Capture the cell that displays the provided text and extract its (X, Y) central coordinate. 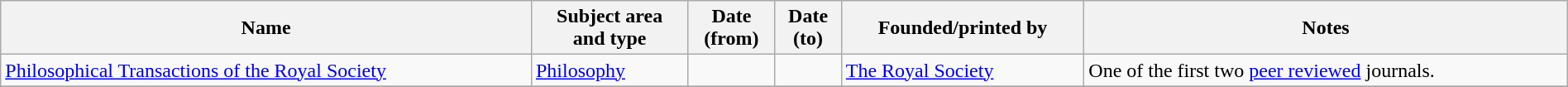
One of the first two peer reviewed journals. (1326, 70)
Philosophy (609, 70)
Date(to) (808, 28)
Notes (1326, 28)
The Royal Society (963, 70)
Founded/printed by (963, 28)
Philosophical Transactions of the Royal Society (266, 70)
Date(from) (731, 28)
Subject areaand type (609, 28)
Name (266, 28)
